Determine the [x, y] coordinate at the center of the cell enclosing the given text.  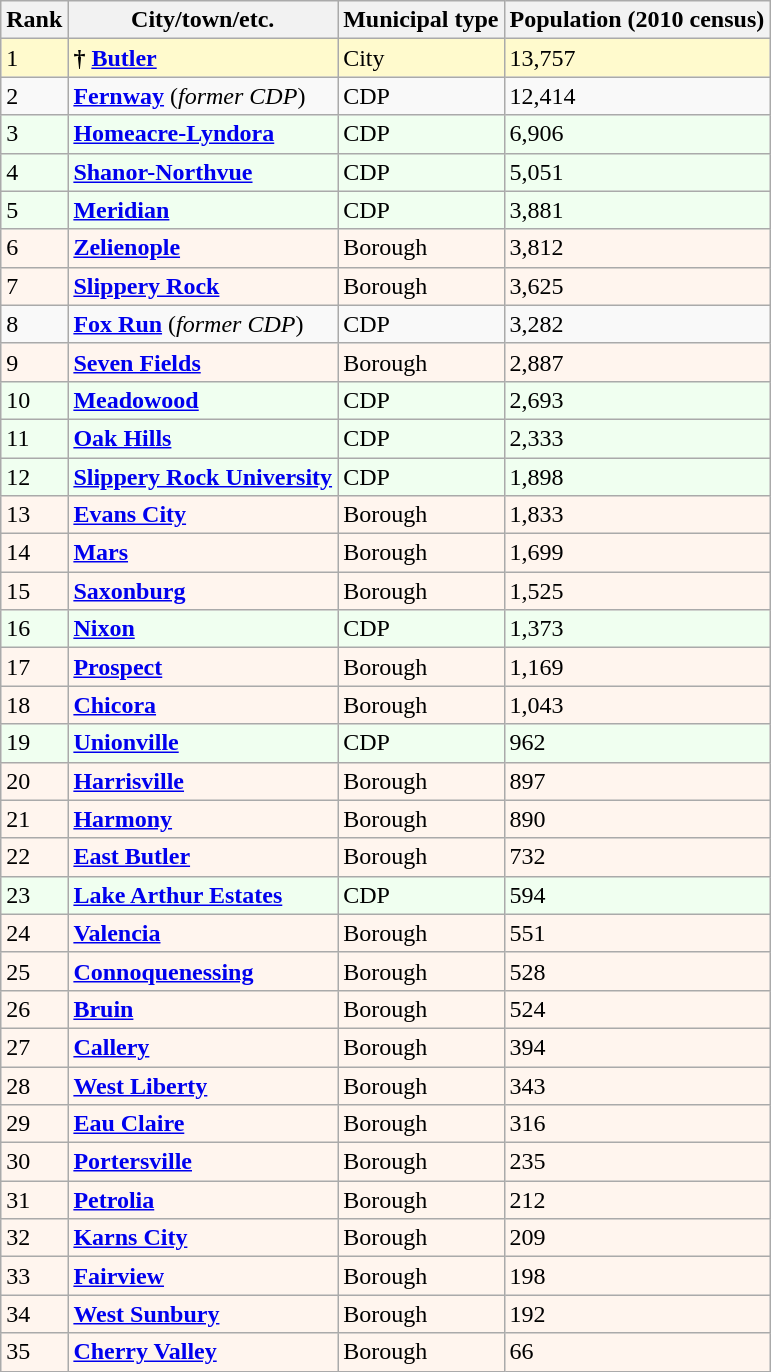
34 [34, 1314]
Lake Arthur Estates [203, 895]
9 [34, 362]
West Liberty [203, 1085]
1 [34, 58]
343 [637, 1085]
5 [34, 210]
1,043 [637, 705]
East Butler [203, 857]
29 [34, 1124]
6 [34, 248]
2,333 [637, 438]
Seven Fields [203, 362]
Fairview [203, 1276]
316 [637, 1124]
20 [34, 781]
16 [34, 629]
15 [34, 591]
551 [637, 933]
890 [637, 819]
33 [34, 1276]
897 [637, 781]
24 [34, 933]
Rank [34, 20]
Fox Run (former CDP) [203, 324]
192 [637, 1314]
8 [34, 324]
Petrolia [203, 1200]
23 [34, 895]
35 [34, 1352]
Prospect [203, 667]
1,699 [637, 553]
1,833 [637, 515]
Bruin [203, 1009]
Shanor-Northvue [203, 172]
Unionville [203, 743]
11 [34, 438]
7 [34, 286]
13 [34, 515]
10 [34, 400]
12 [34, 477]
212 [637, 1200]
Chicora [203, 705]
1,373 [637, 629]
Meridian [203, 210]
962 [637, 743]
32 [34, 1238]
30 [34, 1162]
1,525 [637, 591]
City [421, 58]
Nixon [203, 629]
22 [34, 857]
594 [637, 895]
25 [34, 971]
12,414 [637, 96]
2,887 [637, 362]
Eau Claire [203, 1124]
Population (2010 census) [637, 20]
18 [34, 705]
31 [34, 1200]
3,625 [637, 286]
Slippery Rock University [203, 477]
Cherry Valley [203, 1352]
5,051 [637, 172]
1,169 [637, 667]
3 [34, 134]
† Butler [203, 58]
Zelienople [203, 248]
27 [34, 1047]
2 [34, 96]
26 [34, 1009]
6,906 [637, 134]
Oak Hills [203, 438]
Harmony [203, 819]
Saxonburg [203, 591]
Harrisville [203, 781]
3,881 [637, 210]
Slippery Rock [203, 286]
3,282 [637, 324]
Connoquenessing [203, 971]
21 [34, 819]
524 [637, 1009]
Karns City [203, 1238]
Evans City [203, 515]
Homeacre-Lyndora [203, 134]
Fernway (former CDP) [203, 96]
1,898 [637, 477]
66 [637, 1352]
Meadowood [203, 400]
Mars [203, 553]
732 [637, 857]
3,812 [637, 248]
City/town/etc. [203, 20]
17 [34, 667]
4 [34, 172]
19 [34, 743]
2,693 [637, 400]
209 [637, 1238]
Valencia [203, 933]
198 [637, 1276]
13,757 [637, 58]
Municipal type [421, 20]
394 [637, 1047]
28 [34, 1085]
14 [34, 553]
528 [637, 971]
Portersville [203, 1162]
Callery [203, 1047]
West Sunbury [203, 1314]
235 [637, 1162]
